For the text-containing cell, return its midpoint in [x, y] coordinate format. 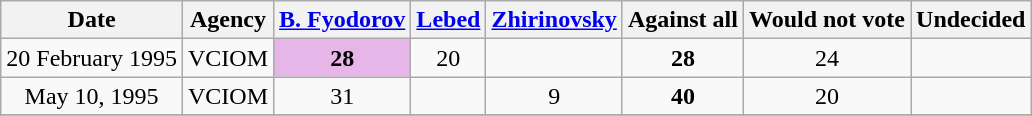
20 February 1995 [92, 58]
Undecided [971, 20]
Against all [682, 20]
31 [342, 96]
Date [92, 20]
Lebed [448, 20]
40 [682, 96]
B. Fyodorov [342, 20]
Would not vote [826, 20]
9 [554, 96]
May 10, 1995 [92, 96]
24 [826, 58]
Agency [228, 20]
Zhirinovsky [554, 20]
